Pinpoint the cell where the given text exists, returning its (X, Y) midpoint coordinate. 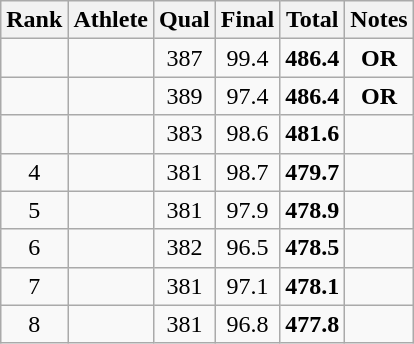
98.7 (247, 172)
97.1 (247, 286)
389 (185, 96)
7 (34, 286)
96.8 (247, 324)
382 (185, 248)
478.5 (312, 248)
Notes (379, 20)
478.9 (312, 210)
97.4 (247, 96)
4 (34, 172)
5 (34, 210)
6 (34, 248)
97.9 (247, 210)
99.4 (247, 58)
Rank (34, 20)
481.6 (312, 134)
477.8 (312, 324)
Qual (185, 20)
479.7 (312, 172)
98.6 (247, 134)
478.1 (312, 286)
Athlete (111, 20)
387 (185, 58)
Final (247, 20)
96.5 (247, 248)
Total (312, 20)
383 (185, 134)
8 (34, 324)
